For the text-containing cell, return its midpoint in (x, y) coordinate format. 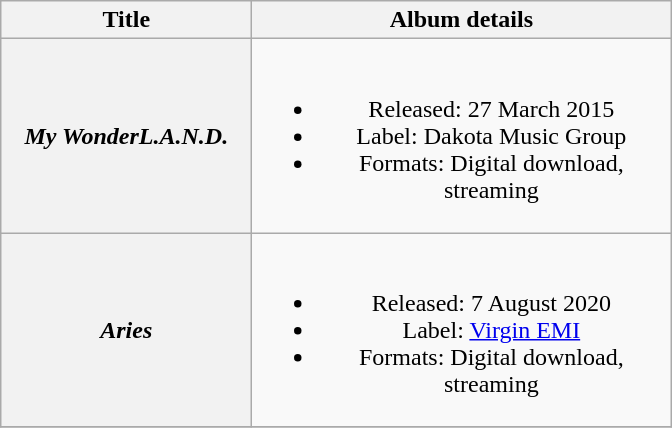
Released: 7 August 2020Label: Virgin EMIFormats: Digital download, streaming (462, 330)
Released: 27 March 2015Label: Dakota Music GroupFormats: Digital download, streaming (462, 136)
Album details (462, 20)
Aries (126, 330)
Title (126, 20)
My WonderL.A.N.D. (126, 136)
